Provide the (X, Y) coordinate of the cell's center where the given text is located.  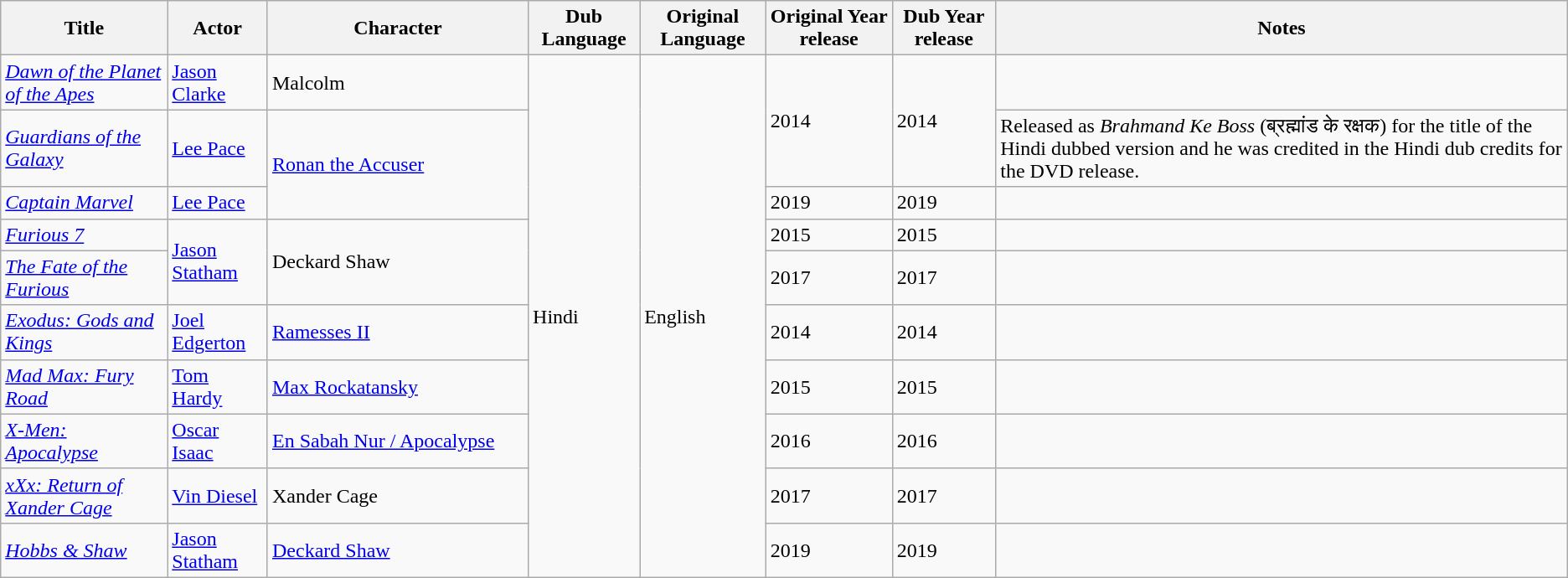
Dub Year release (944, 28)
Title (84, 28)
En Sabah Nur / Apocalypse (397, 441)
Dub Language (585, 28)
The Fate of the Furious (84, 278)
Actor (218, 28)
Vin Diesel (218, 496)
Malcolm (397, 82)
Joel Edgerton (218, 332)
Max Rockatansky (397, 387)
X-Men: Apocalypse (84, 441)
Original Year release (829, 28)
Ronan the Accuser (397, 164)
Jason Clarke (218, 82)
English (704, 317)
Notes (1282, 28)
Dawn of the Planet of the Apes (84, 82)
Hobbs & Shaw (84, 550)
Xander Cage (397, 496)
Original Language (704, 28)
Hindi (585, 317)
Tom Hardy (218, 387)
Oscar Isaac (218, 441)
xXx: Return of Xander Cage (84, 496)
Mad Max: Fury Road (84, 387)
Guardians of the Galaxy (84, 148)
Character (397, 28)
Exodus: Gods and Kings (84, 332)
Furious 7 (84, 235)
Captain Marvel (84, 203)
Ramesses II (397, 332)
